Locate the cell with the specified text and output its (X, Y) center coordinate. 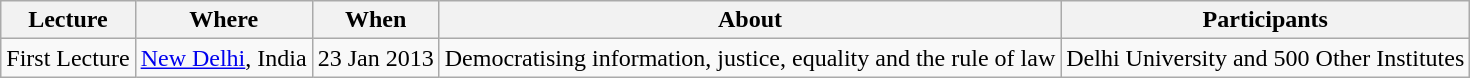
Participants (1266, 20)
About (750, 20)
First Lecture (68, 58)
23 Jan 2013 (376, 58)
Delhi University and 500 Other Institutes (1266, 58)
Lecture (68, 20)
New Delhi, India (224, 58)
When (376, 20)
Democratising information, justice, equality and the rule of law (750, 58)
Where (224, 20)
